Pinpoint the cell where the given text exists, returning its (x, y) midpoint coordinate. 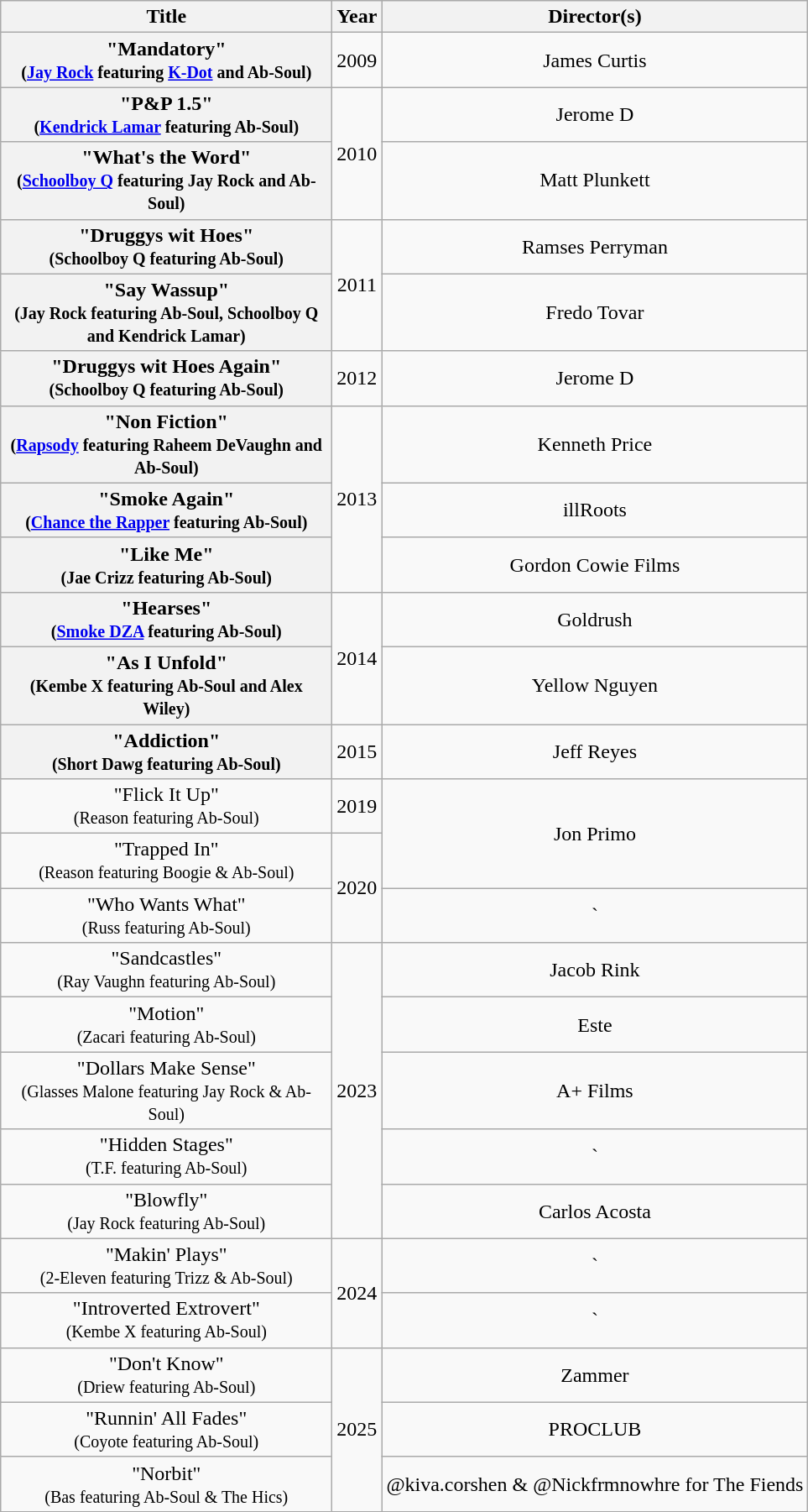
2011 (357, 285)
"Say Wassup"(Jay Rock featuring Ab-Soul, Schoolboy Q and Kendrick Lamar) (166, 312)
2015 (357, 751)
Title (166, 17)
2024 (357, 1293)
2014 (357, 658)
Jeff Reyes (595, 751)
Kenneth Price (595, 444)
Yellow Nguyen (595, 685)
@kiva.corshen & @Nickfrmnowhre for The Fiends (595, 1484)
"Motion"(Zacari featuring Ab-Soul) (166, 1024)
"Hearses"(Smoke DZA featuring Ab-Soul) (166, 620)
Year (357, 17)
"Flick It Up"(Reason featuring Ab-Soul) (166, 806)
James Curtis (595, 60)
"Don't Know"(Driew featuring Ab-Soul) (166, 1375)
2023 (357, 1091)
A+ Films (595, 1091)
PROCLUB (595, 1429)
"Druggys wit Hoes"(Schoolboy Q featuring Ab-Soul) (166, 247)
2009 (357, 60)
Zammer (595, 1375)
2019 (357, 806)
"Hidden Stages"(T.F. featuring Ab-Soul) (166, 1157)
Ramses Perryman (595, 247)
illRoots (595, 510)
"P&P 1.5"(Kendrick Lamar featuring Ab-Soul) (166, 114)
Carlos Acosta (595, 1211)
"Like Me"(Jae Crizz featuring Ab-Soul) (166, 564)
"Trapped In"(Reason featuring Boogie & Ab-Soul) (166, 861)
"Addiction"(Short Dawg featuring Ab-Soul) (166, 751)
2013 (357, 499)
"As I Unfold"(Kembe X featuring Ab-Soul and Alex Wiley) (166, 685)
"Who Wants What"(Russ featuring Ab-Soul) (166, 915)
Jon Primo (595, 834)
"Norbit"(Bas featuring Ab-Soul & The Hics) (166, 1484)
Jacob Rink (595, 971)
Este (595, 1024)
Goldrush (595, 620)
Matt Plunkett (595, 180)
"Druggys wit Hoes Again"(Schoolboy Q featuring Ab-Soul) (166, 378)
2010 (357, 153)
"What's the Word"(Schoolboy Q featuring Jay Rock and Ab-Soul) (166, 180)
2012 (357, 378)
2020 (357, 888)
"Introverted Extrovert"(Kembe X featuring Ab-Soul) (166, 1320)
"Runnin' All Fades"(Coyote featuring Ab-Soul) (166, 1429)
"Makin' Plays"(2-Eleven featuring Trizz & Ab-Soul) (166, 1266)
"Non Fiction"(Rapsody featuring Raheem DeVaughn and Ab-Soul) (166, 444)
Fredo Tovar (595, 312)
Gordon Cowie Films (595, 564)
"Smoke Again"(Chance the Rapper featuring Ab-Soul) (166, 510)
"Sandcastles"(Ray Vaughn featuring Ab-Soul) (166, 971)
2025 (357, 1429)
"Mandatory"(Jay Rock featuring K-Dot and Ab-Soul) (166, 60)
Director(s) (595, 17)
"Blowfly"(Jay Rock featuring Ab-Soul) (166, 1211)
"Dollars Make Sense"(Glasses Malone featuring Jay Rock & Ab-Soul) (166, 1091)
